From the cell containing the given text, extract its center point as (x, y) coordinate. 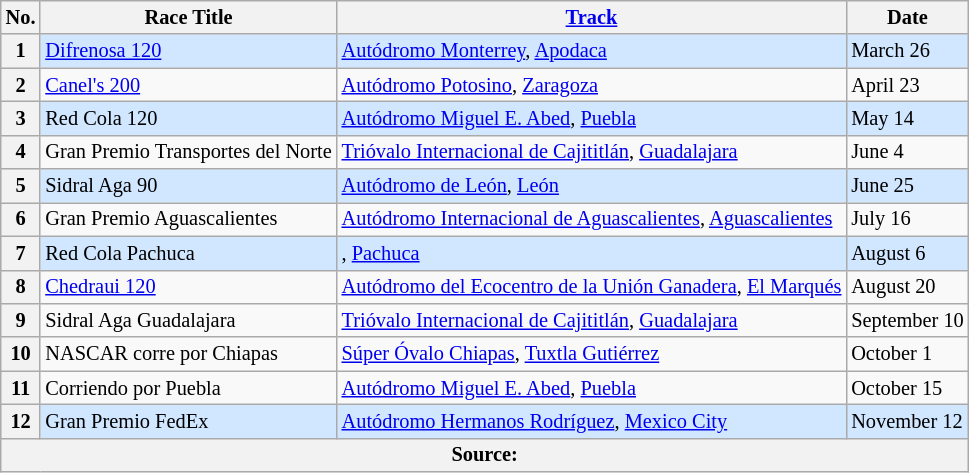
Autódromo Monterrey, Apodaca (592, 51)
May 14 (907, 118)
1 (21, 51)
No. (21, 17)
12 (21, 421)
Difrenosa 120 (188, 51)
Autódromo Internacional de Aguascalientes, Aguascalientes (592, 219)
6 (21, 219)
Canel's 200 (188, 85)
4 (21, 152)
Race Title (188, 17)
Autódromo Hermanos Rodríguez, Mexico City (592, 421)
Sidral Aga 90 (188, 186)
11 (21, 388)
Track (592, 17)
Source: (485, 455)
Red Cola Pachuca (188, 253)
August 6 (907, 253)
October 15 (907, 388)
March 26 (907, 51)
Sidral Aga Guadalajara (188, 320)
Date (907, 17)
June 25 (907, 186)
Autódromo Potosino, Zaragoza (592, 85)
Gran Premio Transportes del Norte (188, 152)
Súper Óvalo Chiapas, Tuxtla Gutiérrez (592, 354)
, Pachuca (592, 253)
5 (21, 186)
8 (21, 287)
October 1 (907, 354)
September 10 (907, 320)
November 12 (907, 421)
Gran Premio FedEx (188, 421)
10 (21, 354)
9 (21, 320)
Corriendo por Puebla (188, 388)
June 4 (907, 152)
Gran Premio Aguascalientes (188, 219)
7 (21, 253)
April 23 (907, 85)
July 16 (907, 219)
3 (21, 118)
Chedraui 120 (188, 287)
Autódromo de León, León (592, 186)
August 20 (907, 287)
Autódromo del Ecocentro de la Unión Ganadera, El Marqués (592, 287)
Red Cola 120 (188, 118)
2 (21, 85)
NASCAR corre por Chiapas (188, 354)
